Identify which cell holds the provided text, then report its (X, Y) central coordinate. 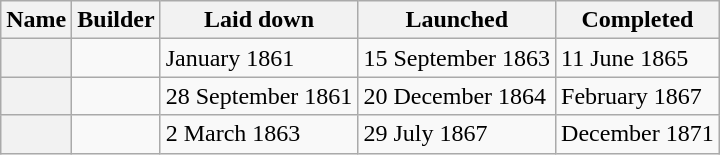
February 1867 (638, 96)
20 December 1864 (457, 96)
15 September 1863 (457, 58)
January 1861 (259, 58)
2 March 1863 (259, 134)
29 July 1867 (457, 134)
Launched (457, 20)
11 June 1865 (638, 58)
Completed (638, 20)
28 September 1861 (259, 96)
December 1871 (638, 134)
Builder (116, 20)
Laid down (259, 20)
Name (36, 20)
